Determine the [X, Y] coordinate at the center of the cell enclosing the given text.  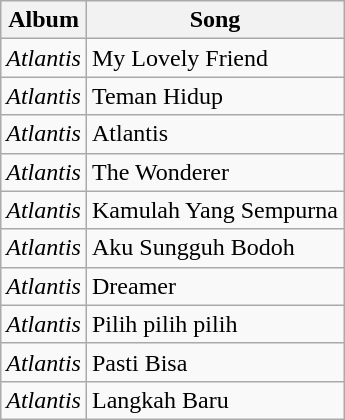
The Wonderer [214, 172]
Kamulah Yang Sempurna [214, 210]
Pasti Bisa [214, 362]
Album [44, 20]
Dreamer [214, 286]
Pilih pilih pilih [214, 324]
My Lovely Friend [214, 58]
Aku Sungguh Bodoh [214, 248]
Song [214, 20]
Teman Hidup [214, 96]
Langkah Baru [214, 400]
